For the text-containing cell, return its midpoint in (X, Y) coordinate format. 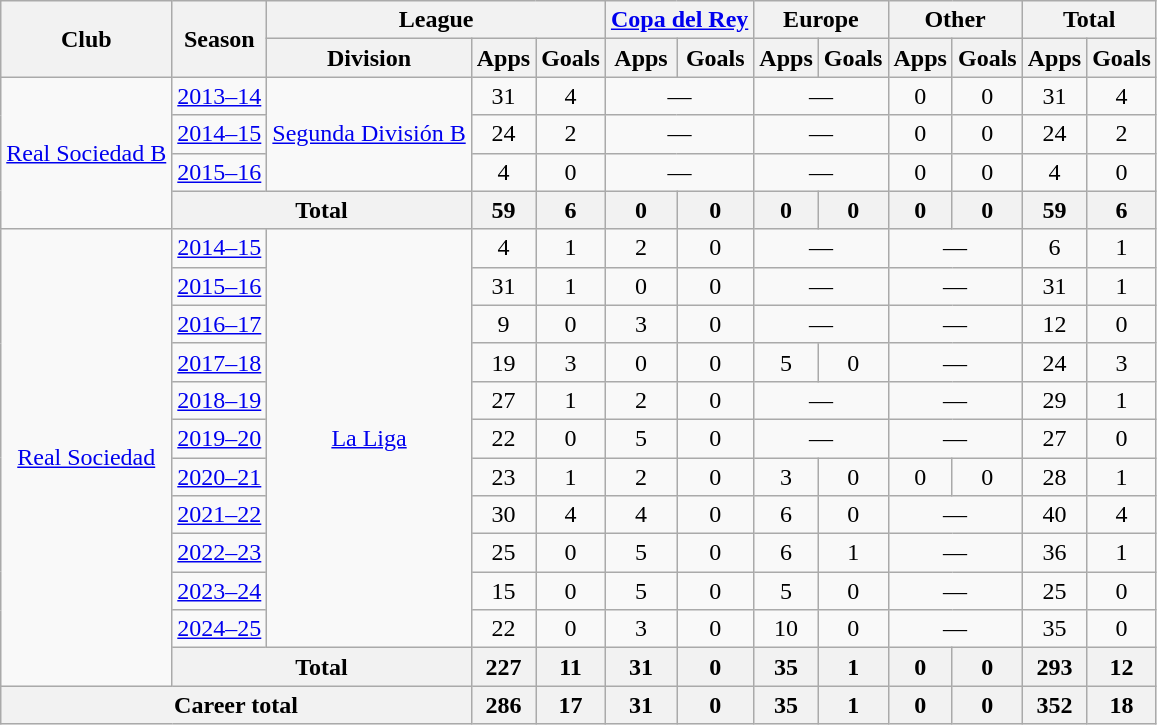
9 (503, 324)
2023–24 (220, 591)
227 (503, 667)
2016–17 (220, 324)
2020–21 (220, 477)
2019–20 (220, 438)
Career total (236, 705)
18 (1122, 705)
League (436, 20)
2024–25 (220, 629)
29 (1054, 400)
2021–22 (220, 515)
Europe (821, 20)
Other (955, 20)
2013–14 (220, 96)
Division (369, 58)
2022–23 (220, 553)
293 (1054, 667)
11 (571, 667)
352 (1054, 705)
2018–19 (220, 400)
36 (1054, 553)
28 (1054, 477)
10 (786, 629)
30 (503, 515)
Season (220, 39)
Real Sociedad (86, 458)
Segunda División B (369, 134)
15 (503, 591)
19 (503, 362)
2017–18 (220, 362)
17 (571, 705)
Real Sociedad B (86, 153)
Club (86, 39)
Copa del Rey (679, 20)
23 (503, 477)
286 (503, 705)
La Liga (369, 438)
40 (1054, 515)
